Capture the cell that displays the provided text and extract its (x, y) central coordinate. 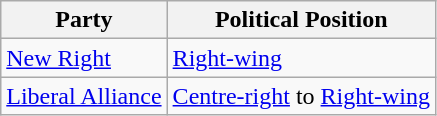
Party (84, 20)
Centre-right to Right-wing (301, 96)
Right-wing (301, 58)
New Right (84, 58)
Liberal Alliance (84, 96)
Political Position (301, 20)
